Identify which cell holds the provided text, then report its (X, Y) central coordinate. 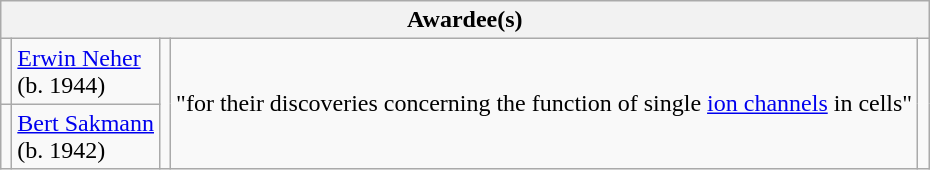
Bert Sakmann(b. 1942) (86, 136)
Erwin Neher(b. 1944) (86, 72)
"for their discoveries concerning the function of single ion channels in cells" (544, 104)
Awardee(s) (465, 20)
